Return the (X, Y) coordinate for the center point of the cell that contains the specified text.  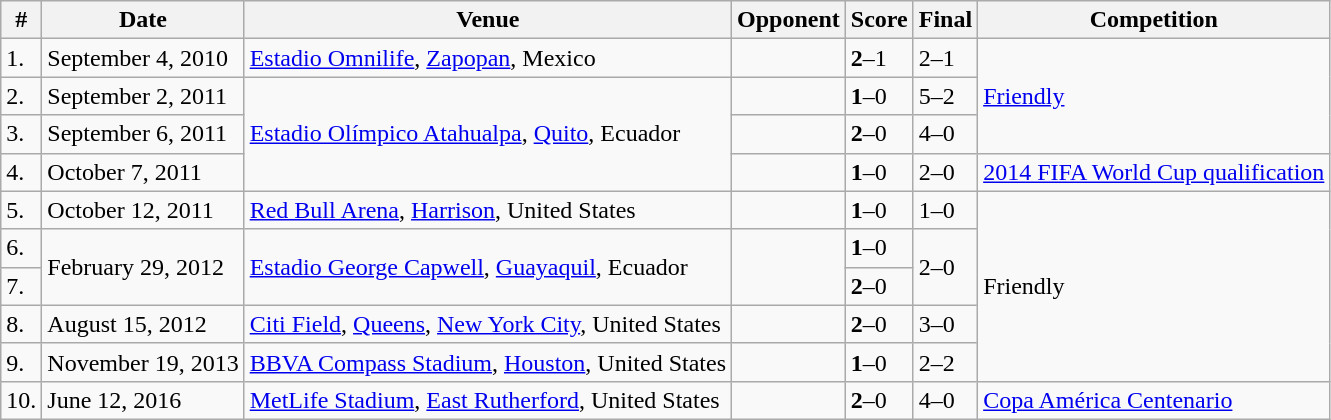
Red Bull Arena, Harrison, United States (488, 210)
MetLife Stadium, East Rutherford, United States (488, 400)
Date (143, 20)
June 12, 2016 (143, 400)
5–2 (945, 96)
Copa América Centenario (1154, 400)
Estadio Omnilife, Zapopan, Mexico (488, 58)
10. (22, 400)
November 19, 2013 (143, 362)
4. (22, 172)
# (22, 20)
3. (22, 134)
2–2 (945, 362)
2014 FIFA World Cup qualification (1154, 172)
8. (22, 324)
BBVA Compass Stadium, Houston, United States (488, 362)
Citi Field, Queens, New York City, United States (488, 324)
February 29, 2012 (143, 267)
September 2, 2011 (143, 96)
2. (22, 96)
6. (22, 248)
October 12, 2011 (143, 210)
September 6, 2011 (143, 134)
Final (945, 20)
August 15, 2012 (143, 324)
September 4, 2010 (143, 58)
Estadio George Capwell, Guayaquil, Ecuador (488, 267)
October 7, 2011 (143, 172)
9. (22, 362)
Competition (1154, 20)
7. (22, 286)
3–0 (945, 324)
Venue (488, 20)
5. (22, 210)
Score (879, 20)
Opponent (789, 20)
1. (22, 58)
Estadio Olímpico Atahualpa, Quito, Ecuador (488, 134)
